Output the (x, y) coordinate of the center of the cell containing the given text.  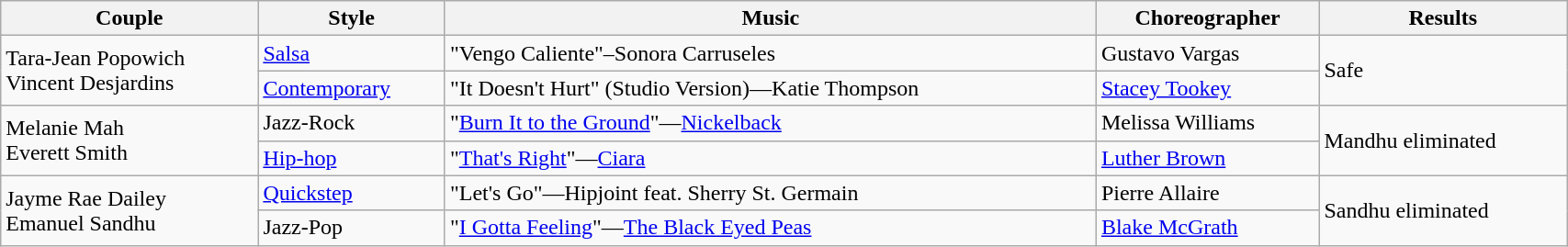
Contemporary (352, 88)
Tara-Jean PopowichVincent Desjardins (130, 71)
"Vengo Caliente"–Sonora Carruseles (770, 53)
Salsa (352, 53)
Pierre Allaire (1207, 193)
Style (352, 18)
Jazz-Rock (352, 123)
Results (1443, 18)
Safe (1443, 71)
Music (770, 18)
Sandhu eliminated (1443, 210)
"Burn It to the Ground"—Nickelback (770, 123)
Gustavo Vargas (1207, 53)
Stacey Tookey (1207, 88)
"I Gotta Feeling"—The Black Eyed Peas (770, 228)
"That's Right"—Ciara (770, 158)
Luther Brown (1207, 158)
Melissa Williams (1207, 123)
Jayme Rae DaileyEmanuel Sandhu (130, 210)
Blake McGrath (1207, 228)
Melanie MahEverett Smith (130, 140)
Hip-hop (352, 158)
Jazz-Pop (352, 228)
Couple (130, 18)
"It Doesn't Hurt" (Studio Version)—Katie Thompson (770, 88)
"Let's Go"—Hipjoint feat. Sherry St. Germain (770, 193)
Mandhu eliminated (1443, 140)
Choreographer (1207, 18)
Quickstep (352, 193)
